Return the (x, y) coordinate for the center point of the cell that contains the specified text.  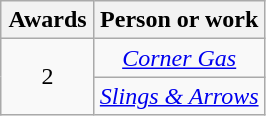
Person or work (179, 20)
Awards (48, 20)
2 (48, 77)
Slings & Arrows (179, 96)
Corner Gas (179, 58)
